Detect which cell encompasses the target text, then output its (X, Y) center coordinate. 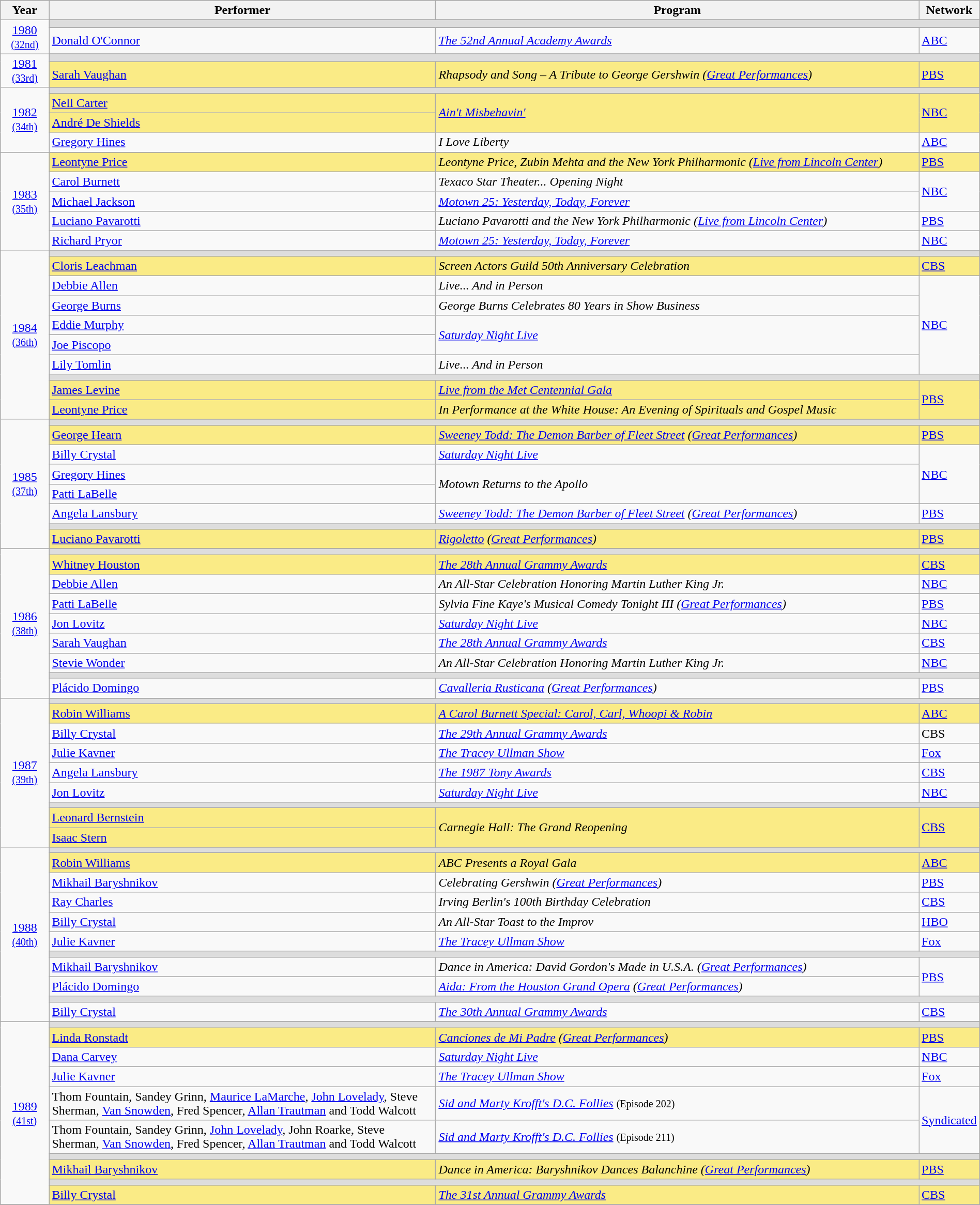
George Hearn (242, 435)
1989(41st) (25, 1113)
Irving Berlin's 100th Birthday Celebration (677, 902)
1987(39th) (25, 772)
I Love Liberty (677, 142)
1986(38th) (25, 623)
1980(32nd) (25, 37)
André De Shields (242, 123)
Carol Burnett (242, 181)
Ray Charles (242, 902)
Eddie Murphy (242, 325)
Carnegie Hall: The Grand Reopening (677, 828)
James Levine (242, 390)
1985(37th) (25, 484)
The 52nd Annual Academy Awards (677, 40)
Celebrating Gershwin (Great Performances) (677, 882)
Dance in America: Baryshnikov Dances Balanchine (Great Performances) (677, 1169)
The 1987 Tony Awards (677, 772)
In Performance at the White House: An Evening of Spirituals and Gospel Music (677, 409)
Live from the Met Centennial Gala (677, 390)
Leonard Bernstein (242, 818)
Rigoletto (Great Performances) (677, 539)
Screen Actors Guild 50th Anniversary Celebration (677, 266)
The 30th Annual Grammy Awards (677, 1012)
HBO (950, 922)
Stevie Wonder (242, 663)
Sid and Marty Krofft's D.C. Follies (Episode 211) (677, 1137)
Canciones de Mi Padre (Great Performances) (677, 1038)
1981(33rd) (25, 70)
George Burns Celebrates 80 Years in Show Business (677, 306)
Aida: From the Houston Grand Opera (Great Performances) (677, 986)
The 29th Annual Grammy Awards (677, 733)
Sid and Marty Krofft's D.C. Follies (Episode 202) (677, 1103)
Leontyne Price, Zubin Mehta and the New York Philharmonic (Live from Lincoln Center) (677, 162)
A Carol Burnett Special: Carol, Carl, Whoopi & Robin (677, 713)
Donald O'Connor (242, 40)
Thom Fountain, Sandey Grinn, Maurice LaMarche, John Lovelady, Steve Sherman, Van Snowden, Fred Spencer, Allan Trautman and Todd Walcott (242, 1103)
George Burns (242, 306)
Sylvia Fine Kaye's Musical Comedy Tonight III (Great Performances) (677, 604)
Luciano Pavarotti and the New York Philharmonic (Live from Lincoln Center) (677, 221)
Isaac Stern (242, 837)
Performer (242, 10)
Year (25, 10)
Texaco Star Theater... Opening Night (677, 181)
Rhapsody and Song – A Tribute to George Gershwin (Great Performances) (677, 74)
Ain't Misbehavin' (677, 113)
Lily Tomlin (242, 364)
1983(35th) (25, 201)
Richard Pryor (242, 240)
Syndicated (950, 1120)
Cavalleria Rusticana (Great Performances) (677, 688)
Motown Returns to the Apollo (677, 484)
1988(40th) (25, 935)
Dance in America: David Gordon's Made in U.S.A. (Great Performances) (677, 967)
The 31st Annual Grammy Awards (677, 1195)
Network (950, 10)
ABC Presents a Royal Gala (677, 863)
1982(34th) (25, 120)
1984(36th) (25, 335)
Joe Piscopo (242, 345)
An All-Star Toast to the Improv (677, 922)
Dana Carvey (242, 1057)
Michael Jackson (242, 201)
Program (677, 10)
Nell Carter (242, 103)
Linda Ronstadt (242, 1038)
Whitney Houston (242, 565)
Thom Fountain, Sandey Grinn, John Lovelady, John Roarke, Steve Sherman, Van Snowden, Fred Spencer, Allan Trautman and Todd Walcott (242, 1137)
Cloris Leachman (242, 266)
